Output the (X, Y) coordinate of the center of the cell containing the given text.  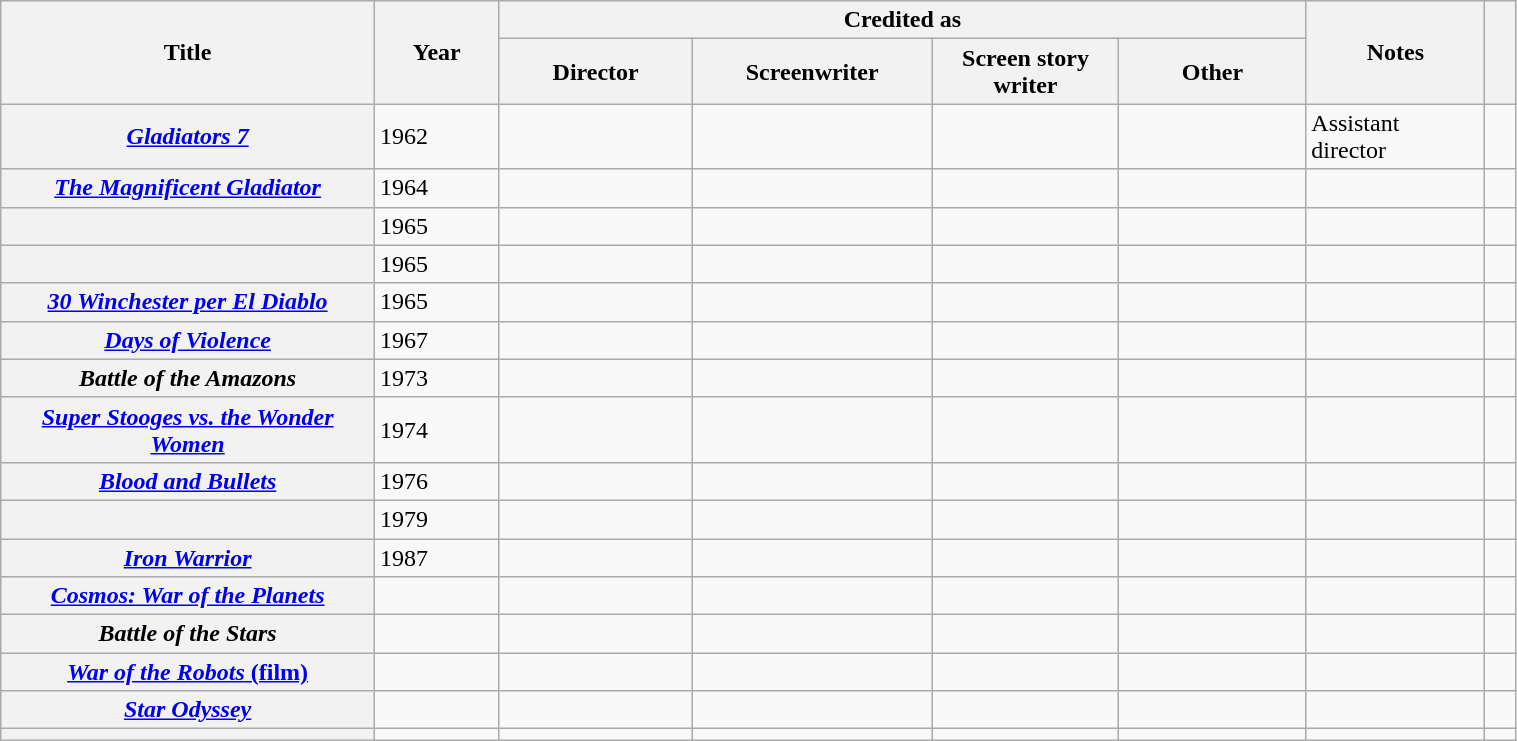
Blood and Bullets (188, 481)
Cosmos: War of the Planets (188, 596)
Super Stooges vs. the Wonder Women (188, 430)
1976 (436, 481)
Other (1212, 72)
1967 (436, 340)
Gladiators 7 (188, 136)
Screen story writer (1026, 72)
War of the Robots (film) (188, 672)
1974 (436, 430)
Days of Violence (188, 340)
Battle of the Stars (188, 634)
1964 (436, 188)
1979 (436, 519)
Star Odyssey (188, 710)
The Magnificent Gladiator (188, 188)
Iron Warrior (188, 557)
Screenwriter (812, 72)
1962 (436, 136)
1973 (436, 378)
30 Winchester per El Diablo (188, 302)
Director (596, 72)
Year (436, 52)
Battle of the Amazons (188, 378)
Title (188, 52)
Notes (1396, 52)
1987 (436, 557)
Assistant director (1396, 136)
Credited as (902, 20)
